For the text-containing cell, return its midpoint in (X, Y) coordinate format. 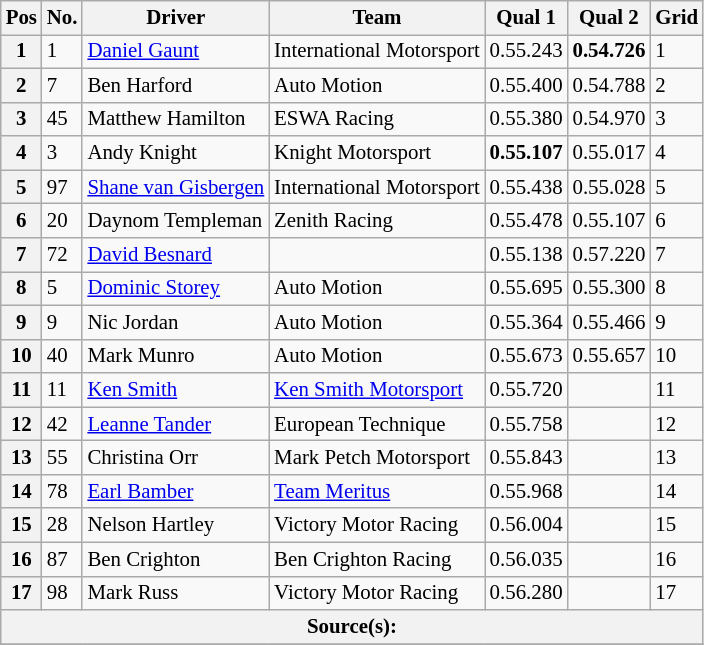
Daynom Templeman (176, 221)
0.55.028 (610, 187)
Leanne Tander (176, 424)
0.55.758 (526, 424)
Ben Crighton Racing (377, 559)
0.55.673 (526, 356)
55 (62, 458)
0.55.478 (526, 221)
40 (62, 356)
Daniel Gaunt (176, 51)
0.57.220 (610, 255)
Christina Orr (176, 458)
Ben Crighton (176, 559)
Nelson Hartley (176, 525)
0.56.004 (526, 525)
0.55.380 (526, 119)
0.55.017 (610, 153)
0.55.400 (526, 85)
0.56.280 (526, 593)
28 (62, 525)
Pos (22, 18)
0.54.726 (610, 51)
0.55.657 (610, 356)
72 (62, 255)
0.55.843 (526, 458)
0.55.364 (526, 322)
Driver (176, 18)
0.55.300 (610, 288)
0.54.970 (610, 119)
0.56.035 (526, 559)
20 (62, 221)
No. (62, 18)
Qual 1 (526, 18)
0.55.138 (526, 255)
Zenith Racing (377, 221)
0.55.243 (526, 51)
0.55.720 (526, 390)
Earl Bamber (176, 491)
Grid (676, 18)
Team Meritus (377, 491)
Ken Smith (176, 390)
Knight Motorsport (377, 153)
0.55.968 (526, 491)
Ken Smith Motorsport (377, 390)
0.55.695 (526, 288)
European Technique (377, 424)
0.55.438 (526, 187)
0.54.788 (610, 85)
98 (62, 593)
Matthew Hamilton (176, 119)
87 (62, 559)
97 (62, 187)
Mark Russ (176, 593)
Nic Jordan (176, 322)
ESWA Racing (377, 119)
42 (62, 424)
Qual 2 (610, 18)
0.55.466 (610, 322)
Mark Munro (176, 356)
Ben Harford (176, 85)
Shane van Gisbergen (176, 187)
Andy Knight (176, 153)
78 (62, 491)
Mark Petch Motorsport (377, 458)
Team (377, 18)
Dominic Storey (176, 288)
David Besnard (176, 255)
Source(s): (352, 627)
45 (62, 119)
